From the cell containing the given text, extract its center point as (x, y) coordinate. 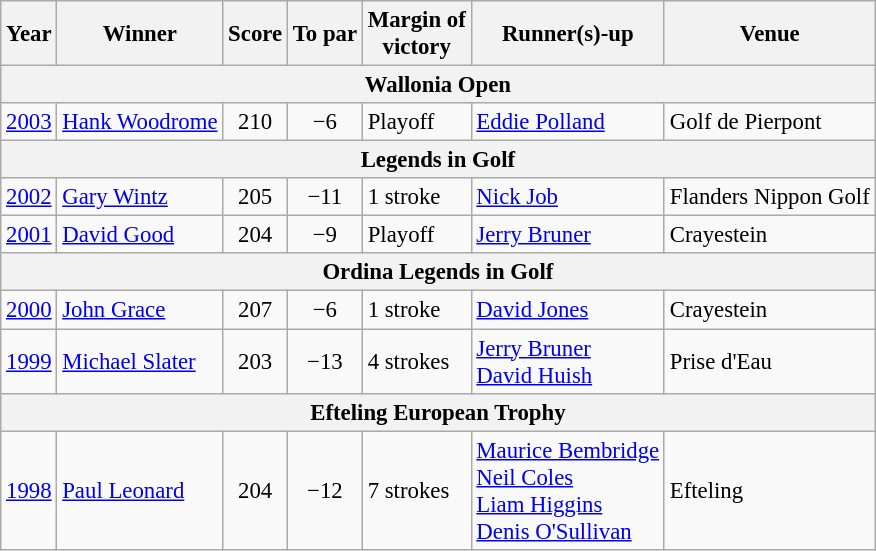
Nick Job (568, 197)
Winner (140, 34)
Legends in Golf (438, 160)
207 (256, 310)
John Grace (140, 310)
Michael Slater (140, 362)
Eddie Polland (568, 122)
1999 (29, 362)
To par (324, 34)
Flanders Nippon Golf (770, 197)
Jerry Bruner (568, 235)
David Good (140, 235)
Margin ofvictory (416, 34)
Year (29, 34)
205 (256, 197)
210 (256, 122)
Efteling European Trophy (438, 412)
Wallonia Open (438, 85)
Hank Woodrome (140, 122)
2002 (29, 197)
−13 (324, 362)
Efteling (770, 490)
Ordina Legends in Golf (438, 273)
−11 (324, 197)
1998 (29, 490)
2001 (29, 235)
203 (256, 362)
Jerry Bruner David Huish (568, 362)
2000 (29, 310)
Venue (770, 34)
Gary Wintz (140, 197)
Prise d'Eau (770, 362)
Paul Leonard (140, 490)
Maurice Bembridge Neil Coles Liam Higgins Denis O'Sullivan (568, 490)
−9 (324, 235)
Runner(s)-up (568, 34)
David Jones (568, 310)
2003 (29, 122)
−12 (324, 490)
7 strokes (416, 490)
4 strokes (416, 362)
Golf de Pierpont (770, 122)
Score (256, 34)
